Find where the given text appears and provide that cell's center as [x, y] coordinate. 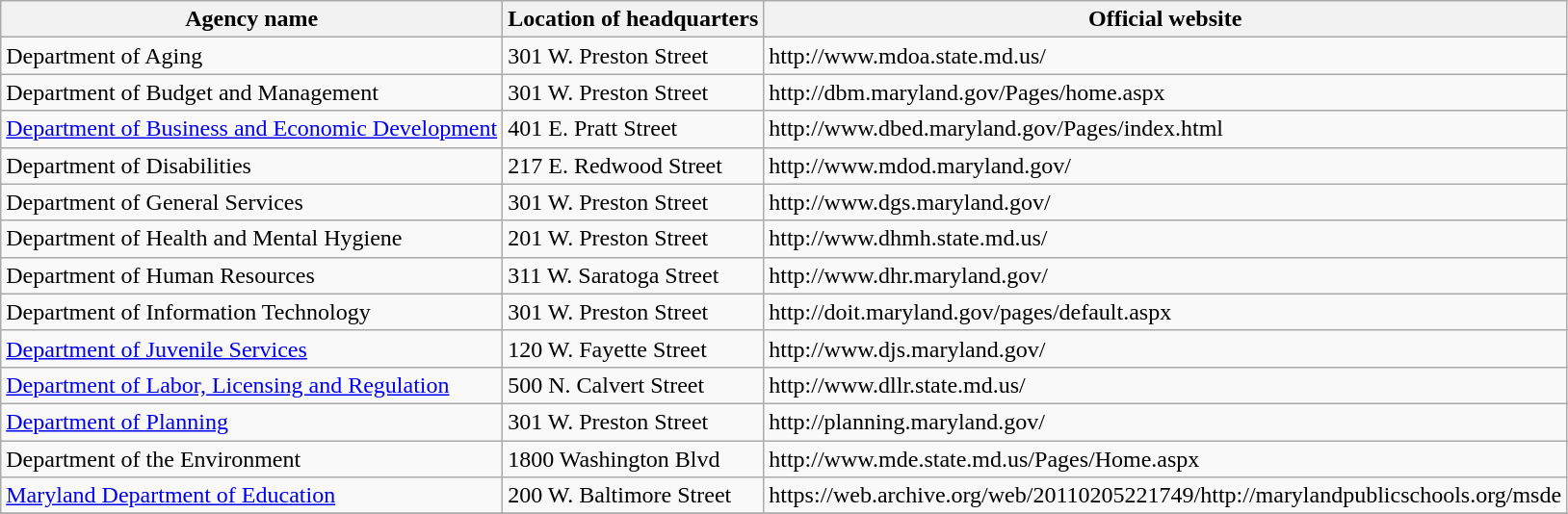
http://www.dgs.maryland.gov/ [1165, 202]
Department of Health and Mental Hygiene [252, 239]
Department of Human Resources [252, 275]
500 N. Calvert Street [634, 385]
401 E. Pratt Street [634, 129]
311 W. Saratoga Street [634, 275]
Official website [1165, 19]
http://www.dhr.maryland.gov/ [1165, 275]
201 W. Preston Street [634, 239]
Maryland Department of Education [252, 496]
Location of headquarters [634, 19]
https://web.archive.org/web/20110205221749/http://marylandpublicschools.org/msde [1165, 496]
Department of Juvenile Services [252, 348]
1800 Washington Blvd [634, 459]
http://dbm.maryland.gov/Pages/home.aspx [1165, 92]
http://www.djs.maryland.gov/ [1165, 348]
http://planning.maryland.gov/ [1165, 422]
Department of General Services [252, 202]
Department of Labor, Licensing and Regulation [252, 385]
http://doit.maryland.gov/pages/default.aspx [1165, 312]
http://www.dhmh.state.md.us/ [1165, 239]
Department of Aging [252, 56]
120 W. Fayette Street [634, 348]
Department of Disabilities [252, 166]
Department of the Environment [252, 459]
Agency name [252, 19]
Department of Planning [252, 422]
Department of Business and Economic Development [252, 129]
200 W. Baltimore Street [634, 496]
http://www.dllr.state.md.us/ [1165, 385]
http://www.mdod.maryland.gov/ [1165, 166]
Department of Information Technology [252, 312]
Department of Budget and Management [252, 92]
217 E. Redwood Street [634, 166]
http://www.dbed.maryland.gov/Pages/index.html [1165, 129]
http://www.mde.state.md.us/Pages/Home.aspx [1165, 459]
http://www.mdoa.state.md.us/ [1165, 56]
